Extract the (X, Y) coordinate from the center of the cell holding the provided text.  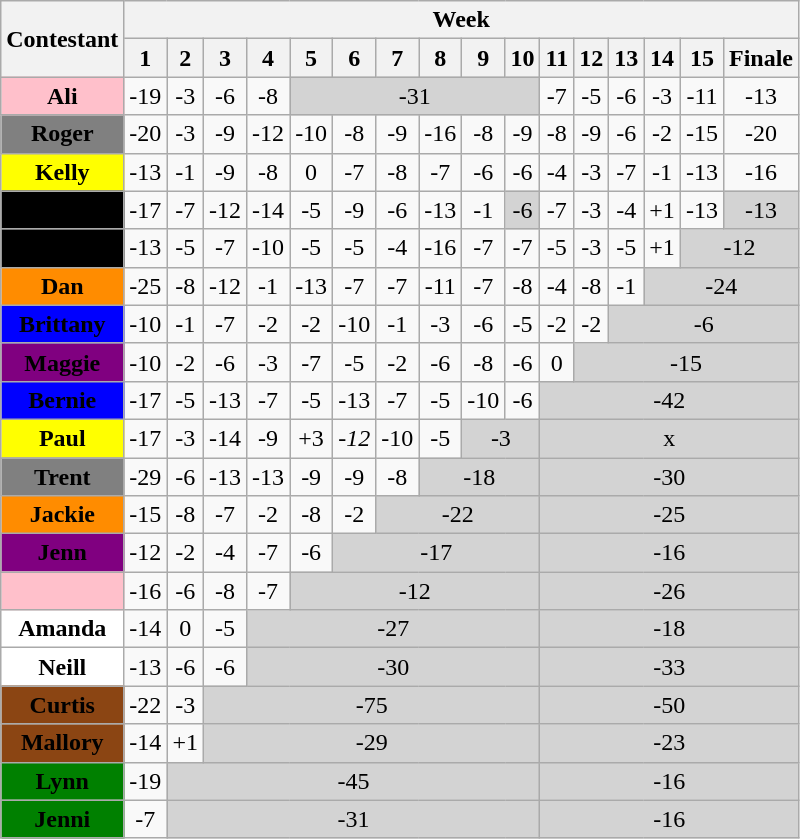
Lynn (62, 781)
-75 (371, 705)
Contestant (62, 39)
-23 (670, 743)
Bernie (62, 400)
2 (186, 58)
Roger (62, 134)
Maggie (62, 362)
-27 (394, 629)
10 (522, 58)
6 (354, 58)
Neill (62, 667)
1 (146, 58)
Jenni (62, 819)
13 (626, 58)
5 (312, 58)
Ali (62, 96)
Brittany (62, 324)
-50 (670, 705)
Jackie (62, 515)
11 (557, 58)
7 (398, 58)
Curtis (62, 705)
3 (224, 58)
Paul (62, 438)
-33 (670, 667)
Mallory (62, 743)
Jenn (62, 553)
12 (592, 58)
-24 (722, 286)
Dan (62, 286)
Amanda (62, 629)
Kelly (62, 172)
Week (462, 20)
-26 (670, 591)
Mark (62, 210)
Trent (62, 477)
15 (702, 58)
8 (440, 58)
-42 (670, 400)
Jay (62, 248)
4 (268, 58)
9 (484, 58)
-45 (354, 781)
Finale (760, 58)
+3 (312, 438)
14 (662, 58)
x (670, 438)
